Detect which cell encompasses the target text, then output its (X, Y) center coordinate. 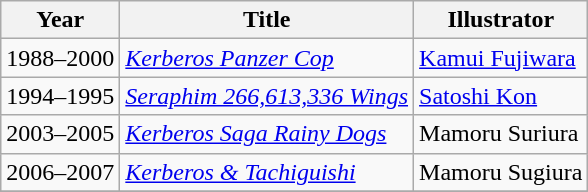
Title (267, 20)
1988–2000 (60, 58)
Mamoru Sugiura (501, 172)
2006–2007 (60, 172)
Kerberos Saga Rainy Dogs (267, 134)
Seraphim 266,613,336 Wings (267, 96)
Year (60, 20)
Satoshi Kon (501, 96)
Kerberos & Tachiguishi (267, 172)
Kamui Fujiwara (501, 58)
Mamoru Suriura (501, 134)
2003–2005 (60, 134)
1994–1995 (60, 96)
Kerberos Panzer Cop (267, 58)
Illustrator (501, 20)
